Pinpoint the cell where the given text exists, returning its (X, Y) midpoint coordinate. 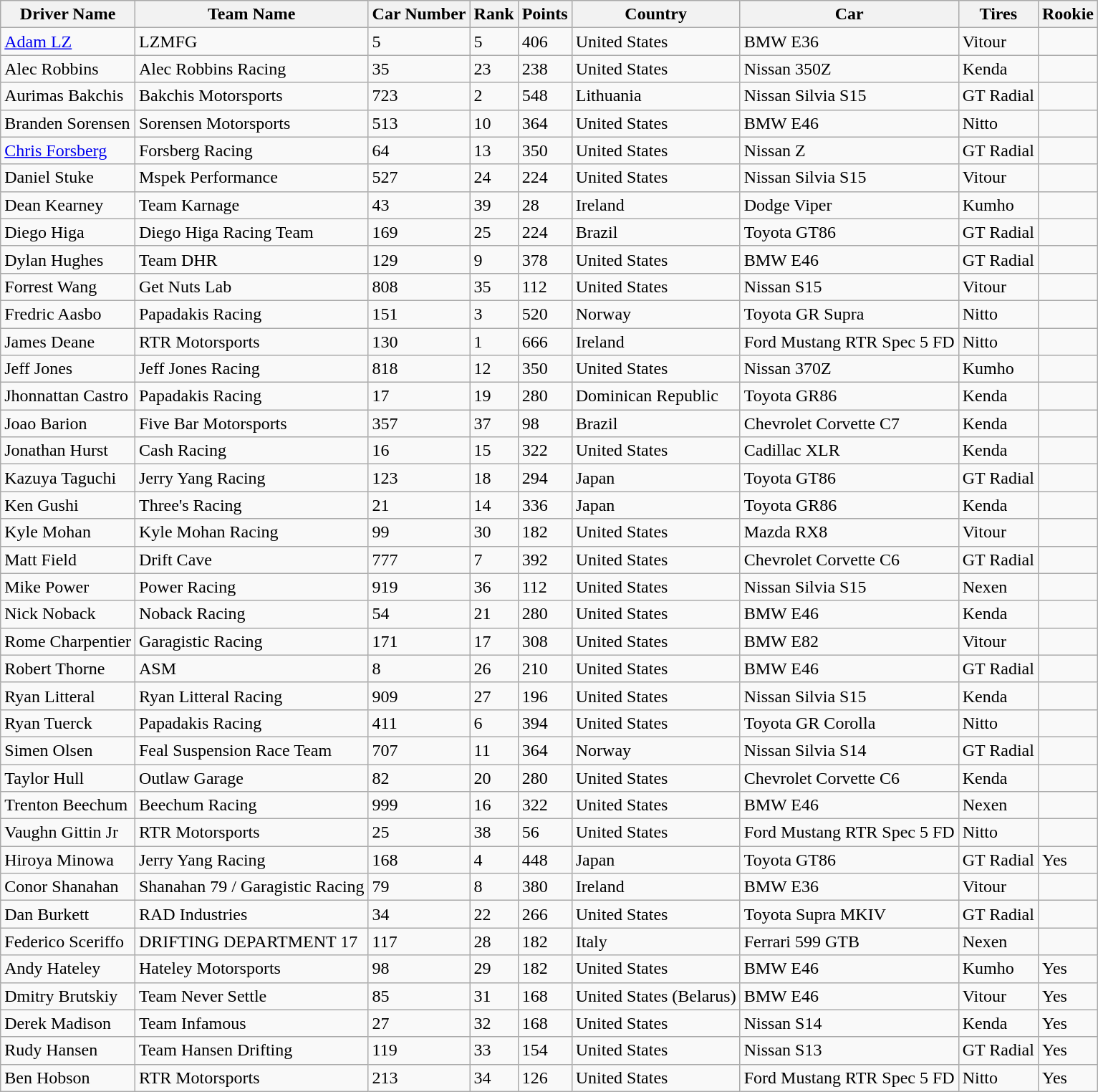
2 (494, 96)
Conor Shanahan (68, 887)
777 (419, 560)
19 (494, 396)
Nissan 370Z (849, 369)
513 (419, 123)
Kazuya Taguchi (68, 478)
15 (494, 451)
23 (494, 69)
James Deane (68, 342)
13 (494, 150)
Vaughn Gittin Jr (68, 833)
31 (494, 996)
Mazda RX8 (849, 532)
Team Infamous (251, 1023)
United States (Belarus) (656, 996)
Hateley Motorsports (251, 969)
Nick Noback (68, 614)
808 (419, 287)
394 (544, 723)
117 (419, 942)
Lithuania (656, 96)
Team Name (251, 14)
Diego Higa (68, 232)
ASM (251, 669)
29 (494, 969)
Toyota GR Corolla (849, 723)
169 (419, 232)
Mspek Performance (251, 178)
43 (419, 205)
37 (494, 423)
Nissan S14 (849, 1023)
308 (544, 641)
Car Number (419, 14)
Drift Cave (251, 560)
Cadillac XLR (849, 451)
9 (494, 259)
Ryan Tuerck (68, 723)
448 (544, 860)
213 (419, 1078)
79 (419, 887)
Taylor Hull (68, 777)
1 (494, 342)
Rudy Hansen (68, 1050)
Alec Robbins (68, 69)
Three's Racing (251, 505)
171 (419, 641)
Garagistic Racing (251, 641)
Ben Hobson (68, 1078)
56 (544, 833)
Joao Barion (68, 423)
Forsberg Racing (251, 150)
82 (419, 777)
Diego Higa Racing Team (251, 232)
Rome Charpentier (68, 641)
36 (494, 587)
Sorensen Motorsports (251, 123)
Beechum Racing (251, 805)
Nissan Z (849, 150)
392 (544, 560)
Federico Sceriffo (68, 942)
Italy (656, 942)
85 (419, 996)
Kyle Mohan Racing (251, 532)
Nissan S13 (849, 1050)
11 (494, 750)
Cash Racing (251, 451)
Noback Racing (251, 614)
99 (419, 532)
22 (494, 914)
Robert Thorne (68, 669)
10 (494, 123)
126 (544, 1078)
Dominican Republic (656, 396)
357 (419, 423)
Five Bar Motorsports (251, 423)
Dylan Hughes (68, 259)
39 (494, 205)
Dean Kearney (68, 205)
26 (494, 669)
154 (544, 1050)
Outlaw Garage (251, 777)
527 (419, 178)
411 (419, 723)
210 (544, 669)
30 (494, 532)
6 (494, 723)
378 (544, 259)
Aurimas Bakchis (68, 96)
Kyle Mohan (68, 532)
54 (419, 614)
3 (494, 314)
Alec Robbins Racing (251, 69)
266 (544, 914)
238 (544, 69)
Daniel Stuke (68, 178)
Power Racing (251, 587)
LZMFG (251, 42)
Ferrari 599 GTB (849, 942)
38 (494, 833)
Ryan Litteral (68, 696)
406 (544, 42)
336 (544, 505)
Trenton Beechum (68, 805)
7 (494, 560)
Tires (998, 14)
129 (419, 259)
4 (494, 860)
20 (494, 777)
Country (656, 14)
294 (544, 478)
Toyota Supra MKIV (849, 914)
380 (544, 887)
64 (419, 150)
Driver Name (68, 14)
Ryan Litteral Racing (251, 696)
Dmitry Brutskiy (68, 996)
818 (419, 369)
Shanahan 79 / Garagistic Racing (251, 887)
Chevrolet Corvette C7 (849, 423)
Jeff Jones (68, 369)
Forrest Wang (68, 287)
Team DHR (251, 259)
RAD Industries (251, 914)
Feal Suspension Race Team (251, 750)
Car (849, 14)
Nissan S15 (849, 287)
Dodge Viper (849, 205)
Bakchis Motorsports (251, 96)
12 (494, 369)
Nissan Silvia S14 (849, 750)
Jonathan Hurst (68, 451)
Hiroya Minowa (68, 860)
707 (419, 750)
Rank (494, 14)
151 (419, 314)
Dan Burkett (68, 914)
Team Karnage (251, 205)
Get Nuts Lab (251, 287)
Andy Hateley (68, 969)
999 (419, 805)
Nissan 350Z (849, 69)
Team Never Settle (251, 996)
Fredric Aasbo (68, 314)
Matt Field (68, 560)
196 (544, 696)
DRIFTING DEPARTMENT 17 (251, 942)
14 (494, 505)
24 (494, 178)
919 (419, 587)
32 (494, 1023)
Jhonnattan Castro (68, 396)
Adam LZ (68, 42)
33 (494, 1050)
548 (544, 96)
Derek Madison (68, 1023)
Simen Olsen (68, 750)
BMW E82 (849, 641)
18 (494, 478)
Toyota GR Supra (849, 314)
Rookie (1067, 14)
Points (544, 14)
909 (419, 696)
123 (419, 478)
130 (419, 342)
Branden Sorensen (68, 123)
Ken Gushi (68, 505)
119 (419, 1050)
Team Hansen Drifting (251, 1050)
Jeff Jones Racing (251, 369)
520 (544, 314)
Chris Forsberg (68, 150)
723 (419, 96)
Mike Power (68, 587)
666 (544, 342)
